Output the (x, y) coordinate of the center of the cell containing the given text.  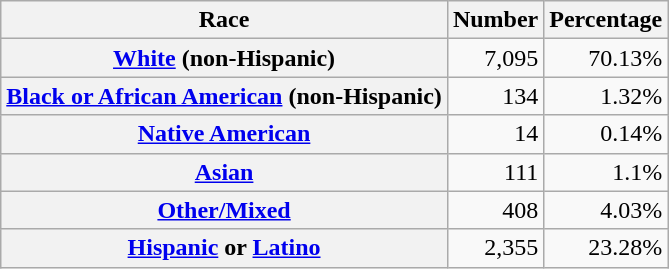
Race (224, 20)
23.28% (606, 248)
134 (495, 96)
Number (495, 20)
111 (495, 172)
Asian (224, 172)
1.1% (606, 172)
7,095 (495, 58)
Hispanic or Latino (224, 248)
Percentage (606, 20)
0.14% (606, 134)
4.03% (606, 210)
Other/Mixed (224, 210)
1.32% (606, 96)
408 (495, 210)
Native American (224, 134)
Black or African American (non-Hispanic) (224, 96)
2,355 (495, 248)
70.13% (606, 58)
White (non-Hispanic) (224, 58)
14 (495, 134)
